Find where the given text appears and provide that cell's center as [X, Y] coordinate. 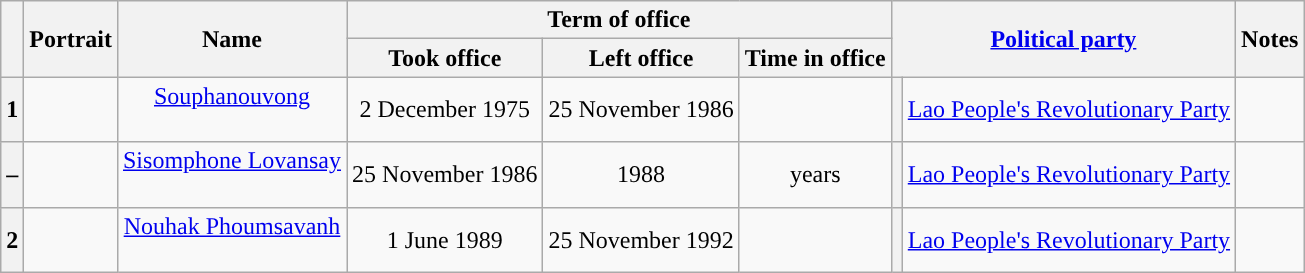
1 June 1989 [445, 240]
1 [12, 110]
– [12, 174]
Political party [1063, 39]
Notes [1270, 39]
Sisomphone Lovansay [232, 174]
Time in office [815, 58]
Name [232, 39]
2 December 1975 [445, 110]
1988 [641, 174]
Portrait [71, 39]
years [815, 174]
Term of office [620, 20]
2 [12, 240]
Souphanouvong [232, 110]
Nouhak Phoumsavanh [232, 240]
Left office [641, 58]
25 November 1992 [641, 240]
Took office [445, 58]
